Pinpoint the cell where the given text exists, returning its (x, y) midpoint coordinate. 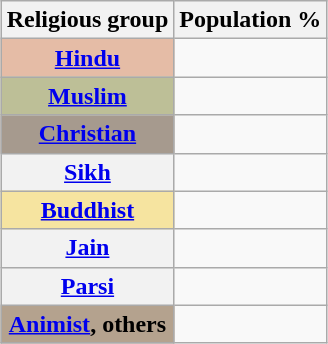
Christian (88, 134)
Population % (250, 20)
Religious group (88, 20)
Animist, others (88, 324)
Buddhist (88, 210)
Muslim (88, 96)
Sikh (88, 172)
Jain (88, 248)
Hindu (88, 58)
Parsi (88, 286)
